For the text-containing cell, return its midpoint in (x, y) coordinate format. 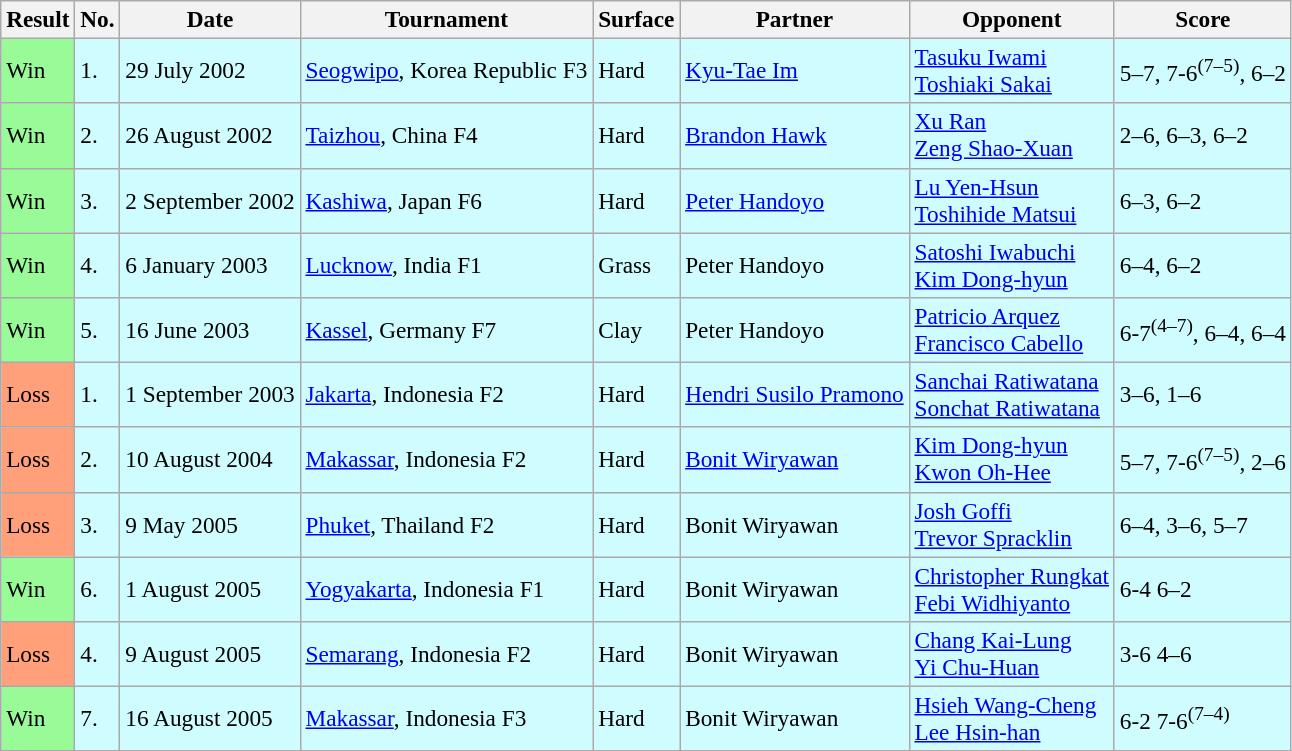
26 August 2002 (210, 136)
Date (210, 19)
10 August 2004 (210, 460)
Tournament (446, 19)
Hsieh Wang-Cheng Lee Hsin-han (1012, 718)
Seogwipo, Korea Republic F3 (446, 70)
Kashiwa, Japan F6 (446, 200)
2 September 2002 (210, 200)
6–4, 3–6, 5–7 (1202, 524)
6–4, 6–2 (1202, 264)
Makassar, Indonesia F2 (446, 460)
Chang Kai-Lung Yi Chu-Huan (1012, 654)
6–3, 6–2 (1202, 200)
Taizhou, China F4 (446, 136)
No. (98, 19)
1 September 2003 (210, 394)
7. (98, 718)
5–7, 7-6(7–5), 2–6 (1202, 460)
Phuket, Thailand F2 (446, 524)
3-6 4–6 (1202, 654)
Jakarta, Indonesia F2 (446, 394)
6-2 7-6(7–4) (1202, 718)
16 August 2005 (210, 718)
16 June 2003 (210, 330)
Grass (636, 264)
Partner (794, 19)
Semarang, Indonesia F2 (446, 654)
Christopher Rungkat Febi Widhiyanto (1012, 588)
Xu Ran Zeng Shao-Xuan (1012, 136)
6-4 6–2 (1202, 588)
Yogyakarta, Indonesia F1 (446, 588)
2–6, 6–3, 6–2 (1202, 136)
Surface (636, 19)
Clay (636, 330)
Tasuku Iwami Toshiaki Sakai (1012, 70)
Makassar, Indonesia F3 (446, 718)
9 May 2005 (210, 524)
6. (98, 588)
Opponent (1012, 19)
3–6, 1–6 (1202, 394)
6-7(4–7), 6–4, 6–4 (1202, 330)
5. (98, 330)
5–7, 7-6(7–5), 6–2 (1202, 70)
Patricio Arquez Francisco Cabello (1012, 330)
Result (38, 19)
Kim Dong-hyun Kwon Oh-Hee (1012, 460)
9 August 2005 (210, 654)
Hendri Susilo Pramono (794, 394)
Lu Yen-Hsun Toshihide Matsui (1012, 200)
1 August 2005 (210, 588)
Kassel, Germany F7 (446, 330)
Sanchai Ratiwatana Sonchat Ratiwatana (1012, 394)
29 July 2002 (210, 70)
Satoshi Iwabuchi Kim Dong-hyun (1012, 264)
6 January 2003 (210, 264)
Lucknow, India F1 (446, 264)
Score (1202, 19)
Brandon Hawk (794, 136)
Kyu-Tae Im (794, 70)
Josh Goffi Trevor Spracklin (1012, 524)
